Extract the [X, Y] coordinate from the center of the cell holding the provided text.  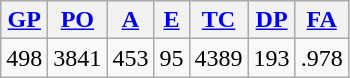
E [172, 20]
DP [272, 20]
GP [24, 20]
TC [218, 20]
4389 [218, 58]
453 [130, 58]
.978 [322, 58]
A [130, 20]
498 [24, 58]
PO [78, 20]
FA [322, 20]
3841 [78, 58]
193 [272, 58]
95 [172, 58]
